Detect which cell encompasses the target text, then output its [x, y] center coordinate. 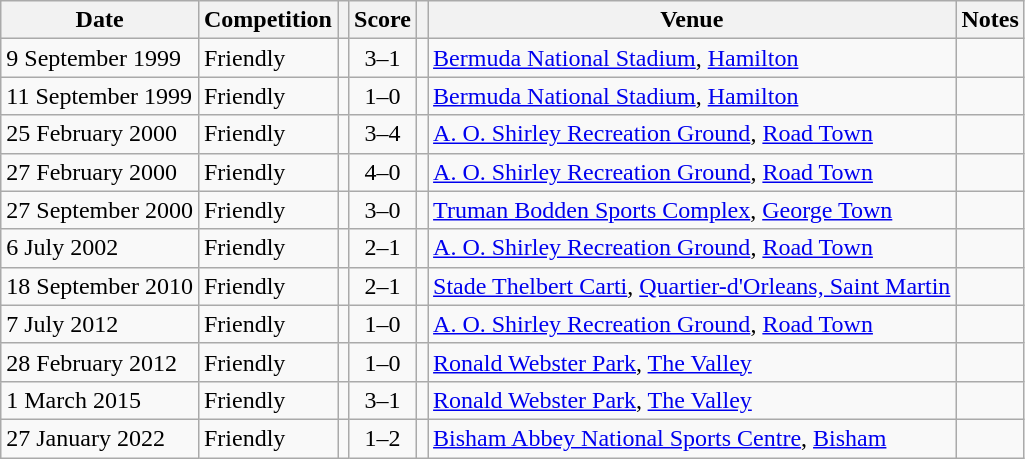
1 March 2015 [100, 400]
Score [383, 20]
Venue [692, 20]
Date [100, 20]
18 September 2010 [100, 286]
7 July 2012 [100, 324]
9 September 1999 [100, 58]
4–0 [383, 172]
6 July 2002 [100, 248]
27 January 2022 [100, 438]
Bisham Abbey National Sports Centre, Bisham [692, 438]
Notes [990, 20]
28 February 2012 [100, 362]
11 September 1999 [100, 96]
Stade Thelbert Carti, Quartier-d'Orleans, Saint Martin [692, 286]
3–4 [383, 134]
3–0 [383, 210]
27 September 2000 [100, 210]
Competition [268, 20]
27 February 2000 [100, 172]
25 February 2000 [100, 134]
Truman Bodden Sports Complex, George Town [692, 210]
1–2 [383, 438]
